Provide the [X, Y] coordinate of the cell's center where the given text is located.  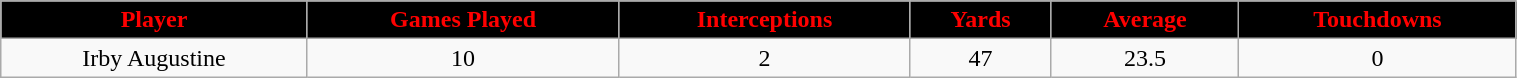
Irby Augustine [154, 58]
Interceptions [764, 20]
2 [764, 58]
23.5 [1145, 58]
Yards [980, 20]
0 [1378, 58]
Touchdowns [1378, 20]
Average [1145, 20]
Player [154, 20]
Games Played [463, 20]
47 [980, 58]
10 [463, 58]
